Locate the cell with the specified text and output its (X, Y) center coordinate. 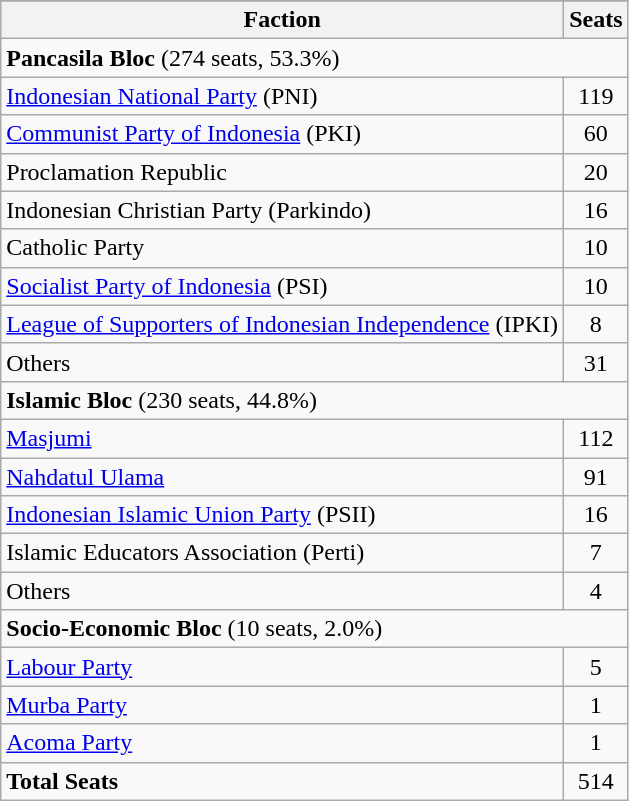
91 (596, 477)
Indonesian Islamic Union Party (PSII) (282, 515)
Islamic Bloc (230 seats, 44.8%) (314, 400)
112 (596, 438)
Masjumi (282, 438)
Communist Party of Indonesia (PKI) (282, 134)
Indonesian National Party (PNI) (282, 96)
119 (596, 96)
Seats (596, 20)
Labour Party (282, 667)
Faction (282, 20)
20 (596, 172)
League of Supporters of Indonesian Independence (IPKI) (282, 324)
Murba Party (282, 705)
Total Seats (282, 781)
Islamic Educators Association (Perti) (282, 553)
5 (596, 667)
Pancasila Bloc (274 seats, 53.3%) (314, 58)
8 (596, 324)
60 (596, 134)
Nahdatul Ulama (282, 477)
Catholic Party (282, 248)
Socio-Economic Bloc (10 seats, 2.0%) (314, 629)
Indonesian Christian Party (Parkindo) (282, 210)
4 (596, 591)
Acoma Party (282, 743)
31 (596, 362)
Proclamation Republic (282, 172)
514 (596, 781)
7 (596, 553)
Socialist Party of Indonesia (PSI) (282, 286)
